Search for the cell housing the specified text and yield its (X, Y) center coordinate. 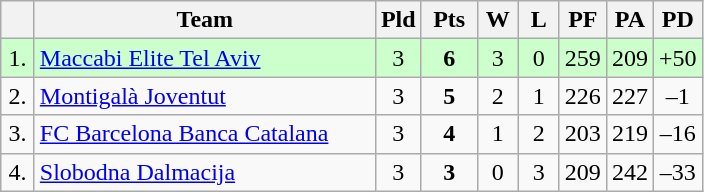
Montigalà Joventut (204, 96)
PD (678, 20)
203 (582, 134)
+50 (678, 58)
219 (630, 134)
–16 (678, 134)
1. (18, 58)
227 (630, 96)
Team (204, 20)
W (498, 20)
Maccabi Elite Tel Aviv (204, 58)
3. (18, 134)
–33 (678, 172)
2. (18, 96)
PF (582, 20)
6 (449, 58)
4 (449, 134)
259 (582, 58)
Pld (398, 20)
–1 (678, 96)
PA (630, 20)
FC Barcelona Banca Catalana (204, 134)
4. (18, 172)
Pts (449, 20)
226 (582, 96)
5 (449, 96)
L (538, 20)
242 (630, 172)
Slobodna Dalmacija (204, 172)
